Identify which cell holds the provided text, then report its [X, Y] central coordinate. 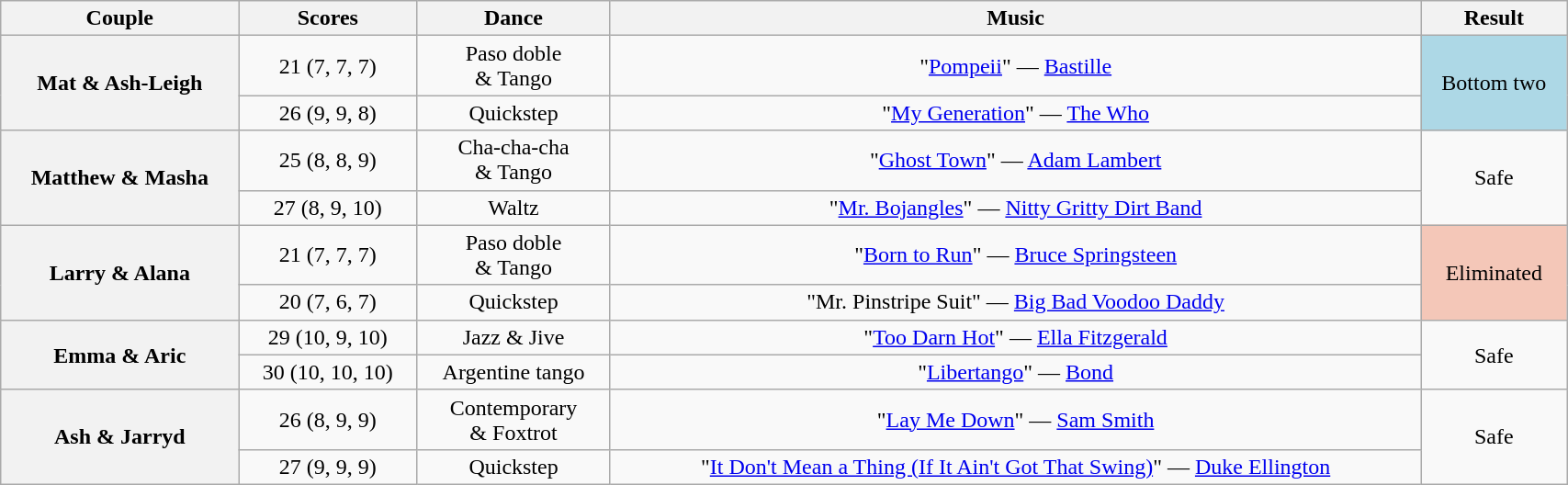
20 (7, 6, 7) [328, 302]
Ash & Jarryd [119, 437]
"Born to Run" — Bruce Springsteen [1016, 255]
Eliminated [1494, 272]
Dance [513, 18]
Music [1016, 18]
"It Don't Mean a Thing (If It Ain't Got That Swing)" — Duke Ellington [1016, 467]
Scores [328, 18]
"Pompeii" — Bastille [1016, 66]
25 (8, 8, 9) [328, 160]
"Mr. Bojangles" — Nitty Gritty Dirt Band [1016, 208]
27 (9, 9, 9) [328, 467]
"My Generation" — The Who [1016, 113]
Couple [119, 18]
Emma & Aric [119, 355]
Result [1494, 18]
Argentine tango [513, 372]
Mat & Ash-Leigh [119, 83]
Matthew & Masha [119, 178]
29 (10, 9, 10) [328, 337]
Bottom two [1494, 83]
"Ghost Town" — Adam Lambert [1016, 160]
27 (8, 9, 10) [328, 208]
Waltz [513, 208]
Larry & Alana [119, 272]
Cha-cha-cha& Tango [513, 160]
"Too Darn Hot" — Ella Fitzgerald [1016, 337]
Jazz & Jive [513, 337]
"Lay Me Down" — Sam Smith [1016, 419]
Contemporary& Foxtrot [513, 419]
26 (9, 9, 8) [328, 113]
"Mr. Pinstripe Suit" — Big Bad Voodoo Daddy [1016, 302]
26 (8, 9, 9) [328, 419]
30 (10, 10, 10) [328, 372]
"Libertango" — Bond [1016, 372]
